Provide the [x, y] coordinate of the cell's center where the given text is located.  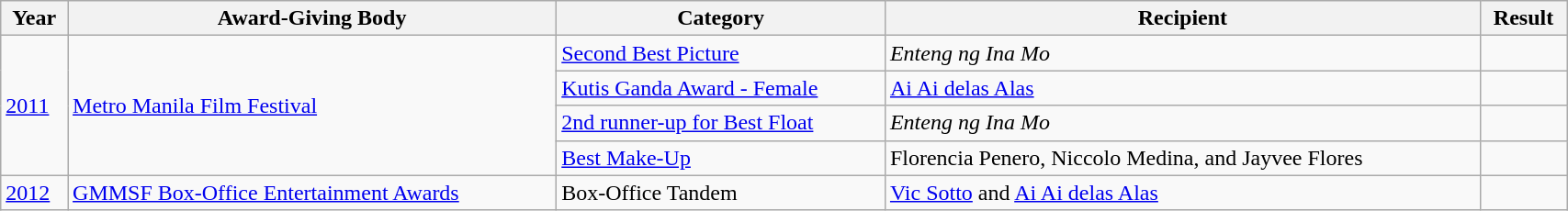
Ai Ai delas Alas [1182, 88]
Award-Giving Body [312, 18]
2012 [35, 193]
Second Best Picture [721, 53]
2011 [35, 105]
Metro Manila Film Festival [312, 105]
Year [35, 18]
Category [721, 18]
Recipient [1182, 18]
GMMSF Box-Office Entertainment Awards [312, 193]
Kutis Ganda Award - Female [721, 88]
Vic Sotto and Ai Ai delas Alas [1182, 193]
2nd runner-up for Best Float [721, 123]
Best Make-Up [721, 158]
Box-Office Tandem [721, 193]
Result [1523, 18]
Florencia Penero, Niccolo Medina, and Jayvee Flores [1182, 158]
